For the text-containing cell, return its midpoint in (x, y) coordinate format. 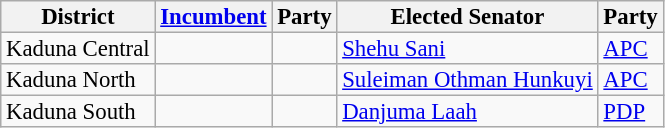
Suleiman Othman Hunkuyi (468, 80)
Shehu Sani (468, 49)
PDP (630, 112)
Incumbent (214, 17)
Kaduna South (78, 112)
Elected Senator (468, 17)
Kaduna North (78, 80)
Kaduna Central (78, 49)
District (78, 17)
Danjuma Laah (468, 112)
